Provide the [X, Y] coordinate of the cell's center where the given text is located.  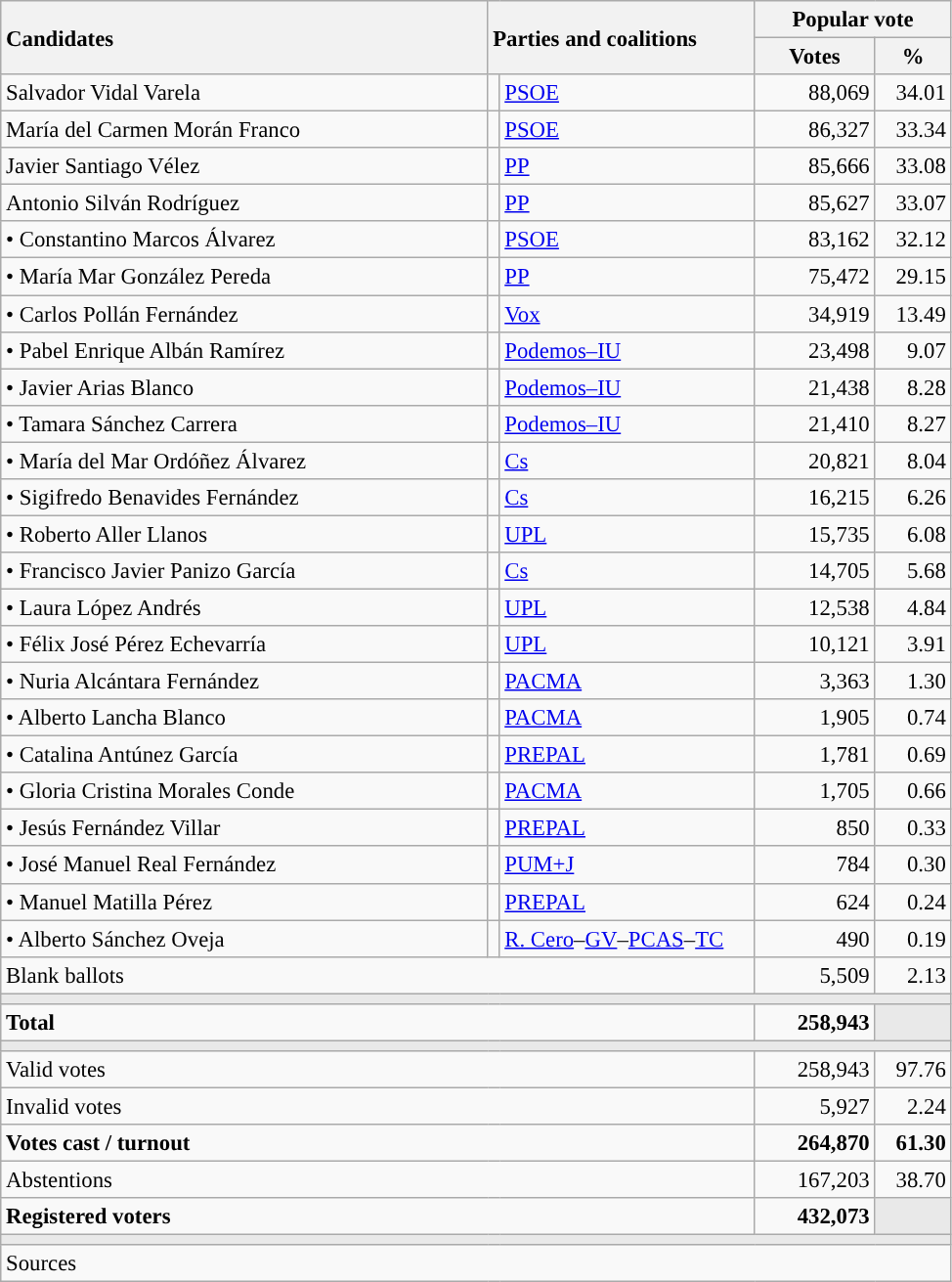
Abstentions [377, 1180]
85,627 [815, 203]
5.68 [913, 571]
75,472 [815, 277]
Blank ballots [377, 975]
Sources [476, 1263]
6.26 [913, 498]
86,327 [815, 130]
Popular vote [852, 20]
0.33 [913, 828]
33.07 [913, 203]
1,781 [815, 755]
Votes [815, 57]
15,735 [815, 534]
32.12 [913, 240]
3.91 [913, 644]
0.24 [913, 902]
• Tamara Sánchez Carrera [244, 423]
Valid votes [377, 1070]
0.66 [913, 791]
0.69 [913, 755]
12,538 [815, 607]
% [913, 57]
85,666 [815, 166]
784 [815, 865]
2.24 [913, 1106]
Total [377, 1023]
1,705 [815, 791]
8.27 [913, 423]
4.84 [913, 607]
Votes cast / turnout [377, 1143]
0.30 [913, 865]
88,069 [815, 93]
13.49 [913, 314]
29.15 [913, 277]
33.34 [913, 130]
• Catalina Antúnez García [244, 755]
10,121 [815, 644]
38.70 [913, 1180]
Vox [627, 314]
• Alberto Sánchez Oveja [244, 939]
PUM+J [627, 865]
3,363 [815, 682]
490 [815, 939]
21,410 [815, 423]
8.28 [913, 387]
23,498 [815, 350]
Parties and coalitions [622, 37]
850 [815, 828]
34.01 [913, 93]
• María Mar González Pereda [244, 277]
6.08 [913, 534]
Salvador Vidal Varela [244, 93]
• Félix José Pérez Echevarría [244, 644]
• Carlos Pollán Fernández [244, 314]
R. Cero–GV–PCAS–TC [627, 939]
Javier Santiago Vélez [244, 166]
20,821 [815, 461]
33.08 [913, 166]
• Javier Arias Blanco [244, 387]
0.74 [913, 718]
624 [815, 902]
Candidates [244, 37]
97.76 [913, 1070]
61.30 [913, 1143]
167,203 [815, 1180]
María del Carmen Morán Franco [244, 130]
• Francisco Javier Panizo García [244, 571]
• Manuel Matilla Pérez [244, 902]
1.30 [913, 682]
9.07 [913, 350]
• Jesús Fernández Villar [244, 828]
• Sigifredo Benavides Fernández [244, 498]
16,215 [815, 498]
264,870 [815, 1143]
• Alberto Lancha Blanco [244, 718]
• José Manuel Real Fernández [244, 865]
• Laura López Andrés [244, 607]
5,509 [815, 975]
• Roberto Aller Llanos [244, 534]
• Nuria Alcántara Fernández [244, 682]
2.13 [913, 975]
34,919 [815, 314]
Invalid votes [377, 1106]
14,705 [815, 571]
83,162 [815, 240]
0.19 [913, 939]
• Constantino Marcos Álvarez [244, 240]
1,905 [815, 718]
21,438 [815, 387]
Registered voters [377, 1216]
5,927 [815, 1106]
• María del Mar Ordóñez Álvarez [244, 461]
Antonio Silván Rodríguez [244, 203]
• Gloria Cristina Morales Conde [244, 791]
8.04 [913, 461]
• Pabel Enrique Albán Ramírez [244, 350]
432,073 [815, 1216]
